Determine the [X, Y] coordinate at the center of the cell enclosing the given text.  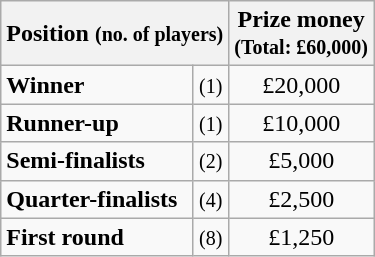
£5,000 [302, 161]
£10,000 [302, 123]
(2) [211, 161]
Prize money(Total: £60,000) [302, 34]
£20,000 [302, 85]
Quarter-finalists [97, 199]
First round [97, 237]
Winner [97, 85]
Semi-finalists [97, 161]
Runner-up [97, 123]
£2,500 [302, 199]
£1,250 [302, 237]
(4) [211, 199]
Position (no. of players) [115, 34]
(8) [211, 237]
